Extract the [x, y] coordinate from the center of the cell holding the provided text.  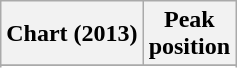
Chart (2013) [72, 34]
Peakposition [189, 34]
